For the text-containing cell, return its midpoint in (x, y) coordinate format. 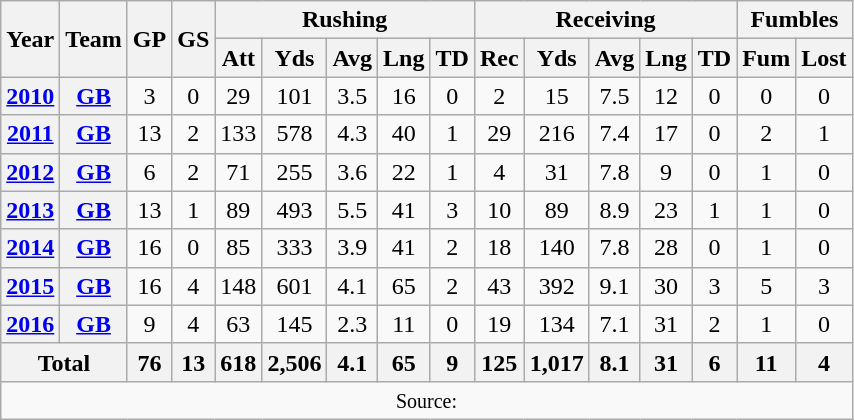
140 (556, 248)
GP (149, 39)
28 (666, 248)
148 (238, 286)
5 (766, 286)
43 (499, 286)
GS (194, 39)
Att (238, 58)
63 (238, 324)
134 (556, 324)
101 (294, 96)
578 (294, 134)
618 (238, 362)
18 (499, 248)
255 (294, 172)
4.3 (352, 134)
71 (238, 172)
5.5 (352, 210)
76 (149, 362)
85 (238, 248)
Lost (824, 58)
19 (499, 324)
125 (499, 362)
Team (94, 39)
Rushing (345, 20)
2.3 (352, 324)
2010 (30, 96)
8.1 (614, 362)
23 (666, 210)
7.5 (614, 96)
2015 (30, 286)
12 (666, 96)
3.5 (352, 96)
216 (556, 134)
2,506 (294, 362)
2012 (30, 172)
3.6 (352, 172)
133 (238, 134)
Rec (499, 58)
Year (30, 39)
Source: (426, 400)
601 (294, 286)
2016 (30, 324)
8.9 (614, 210)
Total (64, 362)
1,017 (556, 362)
Fumbles (794, 20)
145 (294, 324)
17 (666, 134)
2013 (30, 210)
2014 (30, 248)
7.4 (614, 134)
Receiving (605, 20)
10 (499, 210)
493 (294, 210)
9.1 (614, 286)
Fum (766, 58)
15 (556, 96)
22 (404, 172)
392 (556, 286)
333 (294, 248)
7.1 (614, 324)
3.9 (352, 248)
2011 (30, 134)
30 (666, 286)
40 (404, 134)
